For the text-containing cell, return its midpoint in (x, y) coordinate format. 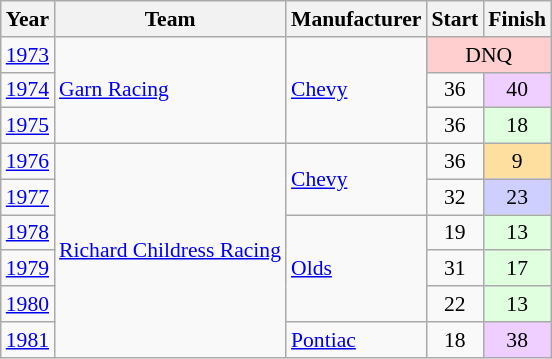
Richard Childress Racing (170, 251)
1976 (28, 162)
Year (28, 19)
1979 (28, 269)
Start (454, 19)
1977 (28, 197)
DNQ (488, 55)
Pontiac (356, 340)
Finish (517, 19)
38 (517, 340)
31 (454, 269)
1978 (28, 233)
1980 (28, 304)
1975 (28, 126)
32 (454, 197)
17 (517, 269)
Manufacturer (356, 19)
1974 (28, 90)
23 (517, 197)
19 (454, 233)
1981 (28, 340)
22 (454, 304)
Team (170, 19)
Olds (356, 268)
9 (517, 162)
Garn Racing (170, 90)
40 (517, 90)
1973 (28, 55)
